Search for the cell housing the specified text and yield its (X, Y) center coordinate. 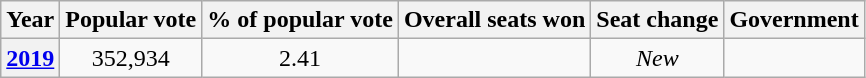
2019 (30, 58)
Government (794, 20)
Year (30, 20)
Popular vote (131, 20)
2.41 (300, 58)
New (658, 58)
% of popular vote (300, 20)
352,934 (131, 58)
Overall seats won (494, 20)
Seat change (658, 20)
